Scan for the cell matching the given text and deliver its [x, y] coordinate at center. 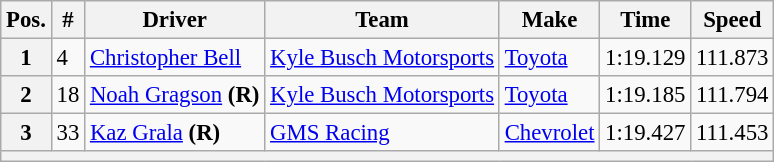
111.794 [732, 95]
Make [549, 20]
Christopher Bell [175, 58]
Time [646, 20]
33 [68, 133]
1:19.427 [646, 133]
3 [26, 133]
2 [26, 95]
Driver [175, 20]
18 [68, 95]
111.453 [732, 133]
Pos. [26, 20]
1 [26, 58]
Kaz Grala (R) [175, 133]
1:19.185 [646, 95]
Noah Gragson (R) [175, 95]
Chevrolet [549, 133]
# [68, 20]
1:19.129 [646, 58]
4 [68, 58]
Team [382, 20]
Speed [732, 20]
111.873 [732, 58]
GMS Racing [382, 133]
